Scan for the cell matching the given text and deliver its [x, y] coordinate at center. 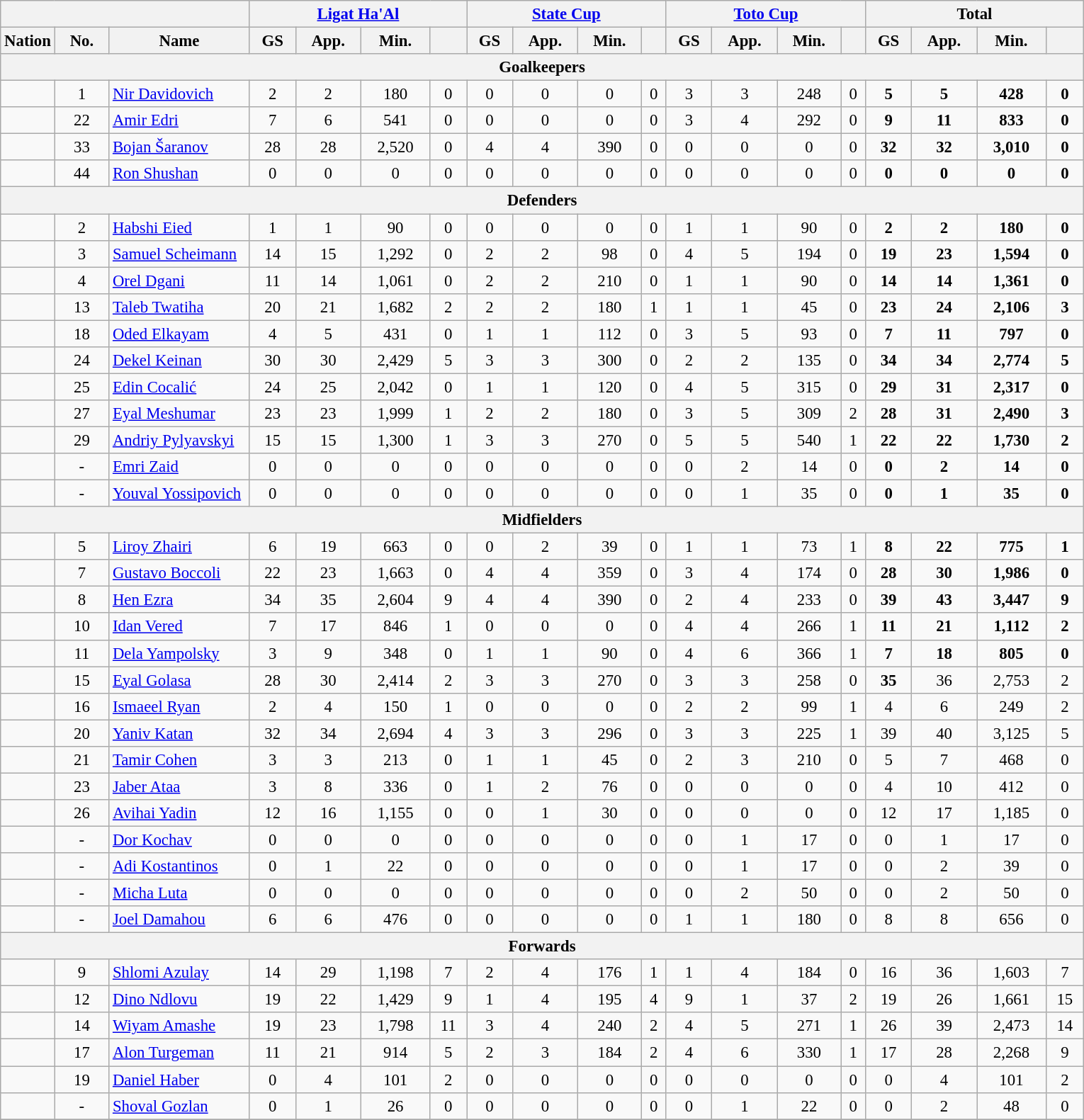
431 [395, 334]
176 [609, 973]
248 [809, 94]
2,268 [1011, 1053]
135 [809, 361]
1,185 [1011, 813]
348 [395, 653]
Name [180, 41]
43 [944, 600]
1,361 [1011, 281]
150 [395, 706]
2,317 [1011, 387]
Youval Yossipovich [180, 494]
Nation [28, 41]
112 [609, 334]
1,661 [1011, 1000]
Joel Damahou [180, 920]
233 [809, 600]
Ismaeel Ryan [180, 706]
3,125 [1011, 733]
Dor Kochav [180, 839]
195 [609, 1000]
Daniel Haber [180, 1080]
2,753 [1011, 680]
366 [809, 653]
Micha Luta [180, 893]
213 [395, 760]
2,490 [1011, 414]
2,106 [1011, 307]
93 [809, 334]
1,603 [1011, 973]
833 [1011, 120]
Gustavo Boccoli [180, 573]
541 [395, 120]
1,061 [395, 281]
540 [809, 440]
2,414 [395, 680]
412 [1011, 786]
1,682 [395, 307]
249 [1011, 706]
27 [81, 414]
Forwards [543, 946]
775 [1011, 547]
120 [609, 387]
Wiyam Amashe [180, 1026]
1,594 [1011, 254]
476 [395, 920]
Tamir Cohen [180, 760]
656 [1011, 920]
Jaber Ataa [180, 786]
Goalkeepers [543, 67]
2,774 [1011, 361]
1,292 [395, 254]
Dekel Keinan [180, 361]
Hen Ezra [180, 600]
1,999 [395, 414]
2,042 [395, 387]
914 [395, 1053]
Alon Turgeman [180, 1053]
Total [975, 14]
99 [809, 706]
Taleb Twatiha [180, 307]
266 [809, 627]
Orel Dgani [180, 281]
Emri Zaid [180, 467]
Oded Elkayam [180, 334]
Yaniv Katan [180, 733]
Amir Edri [180, 120]
1,663 [395, 573]
Liroy Zhairi [180, 547]
846 [395, 627]
309 [809, 414]
37 [809, 1000]
Adi Kostantinos [180, 866]
Toto Cup [766, 14]
194 [809, 254]
797 [1011, 334]
Edin Cocalić [180, 387]
1,986 [1011, 573]
Midfielders [543, 520]
13 [81, 307]
315 [809, 387]
240 [609, 1026]
359 [609, 573]
330 [809, 1053]
Andriy Pylyavskyi [180, 440]
1,730 [1011, 440]
48 [1011, 1106]
663 [395, 547]
Eyal Meshumar [180, 414]
40 [944, 733]
Shoval Gozlan [180, 1106]
Shlomi Azulay [180, 973]
Ron Shushan [180, 174]
1,198 [395, 973]
1,155 [395, 813]
Eyal Golasa [180, 680]
Habshi Eied [180, 227]
2,604 [395, 600]
No. [81, 41]
2,520 [395, 147]
292 [809, 120]
76 [609, 786]
3,447 [1011, 600]
805 [1011, 653]
Samuel Scheimann [180, 254]
2,429 [395, 361]
44 [81, 174]
1,429 [395, 1000]
336 [395, 786]
Ligat Ha'Al [358, 14]
2,473 [1011, 1026]
1,798 [395, 1026]
271 [809, 1026]
State Cup [567, 14]
Bojan Šaranov [180, 147]
Idan Vered [180, 627]
Nir Davidovich [180, 94]
468 [1011, 760]
296 [609, 733]
Dino Ndlovu [180, 1000]
2,694 [395, 733]
Defenders [543, 200]
98 [609, 254]
1,300 [395, 440]
33 [81, 147]
258 [809, 680]
1,112 [1011, 627]
Avihai Yadin [180, 813]
225 [809, 733]
3,010 [1011, 147]
300 [609, 361]
73 [809, 547]
Dela Yampolsky [180, 653]
174 [809, 573]
428 [1011, 94]
